Identify which cell holds the provided text, then report its [x, y] central coordinate. 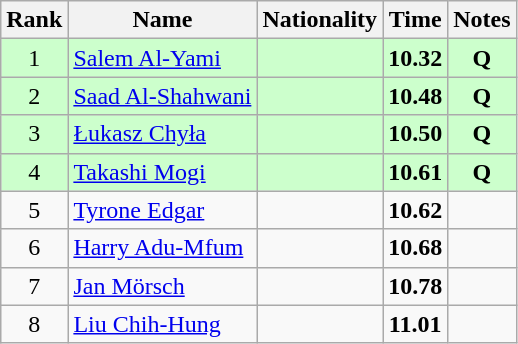
10.61 [416, 172]
11.01 [416, 324]
Takashi Mogi [162, 172]
2 [34, 96]
10.32 [416, 58]
Nationality [320, 20]
4 [34, 172]
Notes [482, 20]
Tyrone Edgar [162, 210]
8 [34, 324]
Łukasz Chyła [162, 134]
7 [34, 286]
Salem Al-Yami [162, 58]
Saad Al-Shahwani [162, 96]
5 [34, 210]
10.78 [416, 286]
1 [34, 58]
10.62 [416, 210]
Harry Adu-Mfum [162, 248]
Name [162, 20]
Rank [34, 20]
3 [34, 134]
Jan Mörsch [162, 286]
6 [34, 248]
Time [416, 20]
10.68 [416, 248]
10.48 [416, 96]
10.50 [416, 134]
Liu Chih-Hung [162, 324]
